Detect which cell encompasses the target text, then output its (x, y) center coordinate. 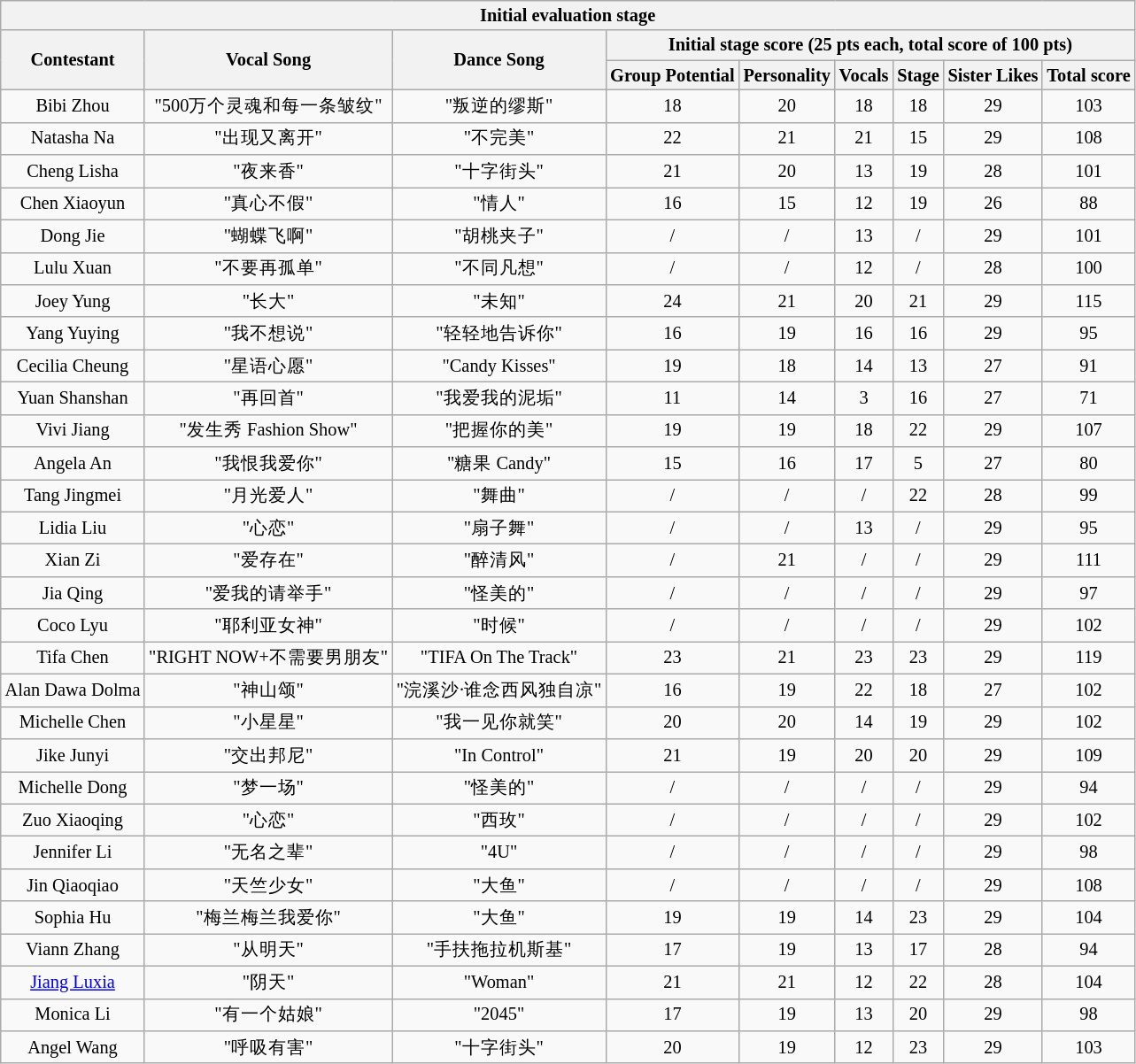
Michelle Dong (73, 788)
Dong Jie (73, 235)
Jin Qiaoqiao (73, 885)
88 (1088, 204)
Monica Li (73, 1014)
Natasha Na (73, 138)
"轻轻地告诉你" (499, 333)
Jike Junyi (73, 754)
Jiang Luxia (73, 983)
Jennifer Li (73, 852)
"交出邦尼" (268, 754)
Joey Yung (73, 301)
99 (1088, 496)
"发生秀 Fashion Show" (268, 430)
"不完美" (499, 138)
"醉清风" (499, 559)
Yang Yuying (73, 333)
"西玫" (499, 820)
Initial stage score (25 pts each, total score of 100 pts) (869, 45)
"爱存在" (268, 559)
"蝴蝶飞啊" (268, 235)
Zuo Xiaoqing (73, 820)
Xian Zi (73, 559)
"无名之辈" (268, 852)
"我恨我爱你" (268, 464)
Contestant (73, 60)
Lidia Liu (73, 528)
Stage (917, 75)
Lulu Xuan (73, 269)
"把握你的美" (499, 430)
Total score (1088, 75)
"RIGHT NOW+不需要男朋友" (268, 657)
"叛逆的缪斯" (499, 106)
"神山颂" (268, 690)
100 (1088, 269)
Tang Jingmei (73, 496)
109 (1088, 754)
"500万个灵魂和每一条皱纹" (268, 106)
91 (1088, 366)
"2045" (499, 1014)
97 (1088, 593)
"真心不假" (268, 204)
Sophia Hu (73, 917)
"Woman" (499, 983)
Sister Likes (993, 75)
Viann Zhang (73, 949)
Chen Xiaoyun (73, 204)
"舞曲" (499, 496)
Cheng Lisha (73, 172)
"我不想说" (268, 333)
"Candy Kisses" (499, 366)
"不要再孤单" (268, 269)
"TIFA On The Track" (499, 657)
3 (864, 398)
"不同凡想" (499, 269)
Group Potential (672, 75)
"4U" (499, 852)
"梅兰梅兰我爱你" (268, 917)
"手扶拖拉机斯基" (499, 949)
"时候" (499, 625)
"我一见你就笑" (499, 722)
26 (993, 204)
"阴天" (268, 983)
Vivi Jiang (73, 430)
111 (1088, 559)
"糖果 Candy" (499, 464)
80 (1088, 464)
"长大" (268, 301)
"耶利亚女神" (268, 625)
"胡桃夹子" (499, 235)
"情人" (499, 204)
"有一个姑娘" (268, 1014)
"In Control" (499, 754)
Vocals (864, 75)
"呼吸有害" (268, 1046)
Initial evaluation stage (568, 15)
Cecilia Cheung (73, 366)
"未知" (499, 301)
Jia Qing (73, 593)
"从明天" (268, 949)
"梦一场" (268, 788)
11 (672, 398)
Personality (787, 75)
Vocal Song (268, 60)
"夜来香" (268, 172)
119 (1088, 657)
Angela An (73, 464)
"我爱我的泥垢" (499, 398)
"星语心愿" (268, 366)
Coco Lyu (73, 625)
"小星星" (268, 722)
Dance Song (499, 60)
"月光爱人" (268, 496)
Bibi Zhou (73, 106)
5 (917, 464)
Angel Wang (73, 1046)
Alan Dawa Dolma (73, 690)
Michelle Chen (73, 722)
"出现又离开" (268, 138)
115 (1088, 301)
"天竺少女" (268, 885)
71 (1088, 398)
"再回首" (268, 398)
24 (672, 301)
Tifa Chen (73, 657)
"浣溪沙·谁念西风独自凉" (499, 690)
Yuan Shanshan (73, 398)
"扇子舞" (499, 528)
"爱我的请举手" (268, 593)
107 (1088, 430)
